Search for the cell housing the specified text and yield its [x, y] center coordinate. 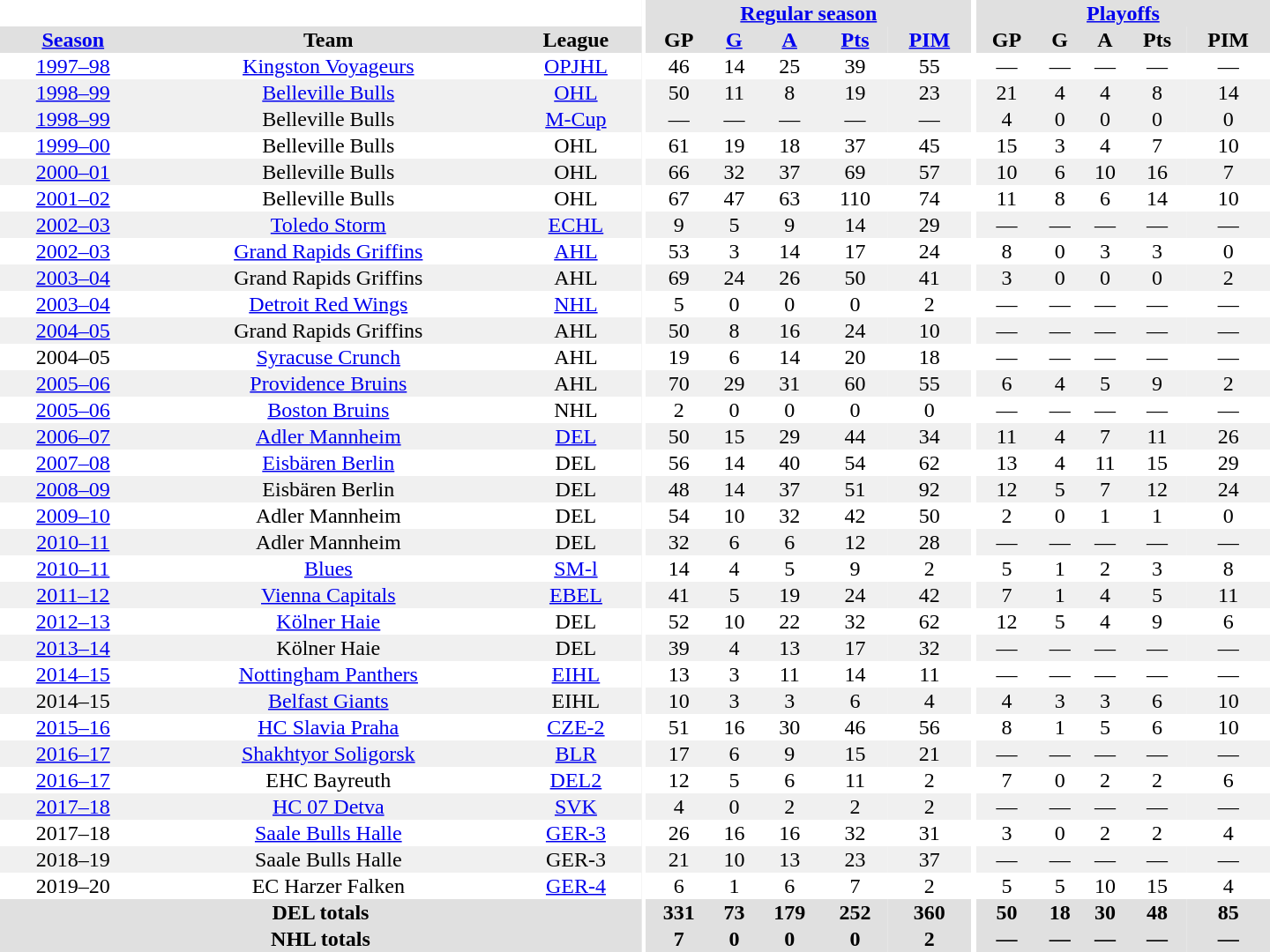
BLR [576, 754]
2012–13 [73, 621]
331 [679, 912]
Regular season [810, 13]
CZE-2 [576, 727]
Toledo Storm [328, 225]
44 [855, 436]
61 [679, 145]
28 [930, 542]
1997–98 [73, 66]
HC Slavia Praha [328, 727]
2018–19 [73, 859]
74 [930, 198]
Providence Bruins [328, 383]
Shakhtyor Soligorsk [328, 754]
360 [930, 912]
DEL totals [321, 912]
League [576, 40]
34 [930, 436]
NHL totals [321, 939]
47 [734, 198]
Belfast Giants [328, 701]
Detroit Red Wings [328, 304]
Playoffs [1124, 13]
20 [855, 357]
45 [930, 145]
GER-4 [576, 886]
70 [679, 383]
2009–10 [73, 516]
2007–08 [73, 463]
EHC Bayreuth [328, 780]
HC 07 Detva [328, 807]
Season [73, 40]
Boston Bruins [328, 410]
60 [855, 383]
63 [789, 198]
66 [679, 172]
2013–14 [73, 648]
85 [1228, 912]
25 [789, 66]
92 [930, 489]
EC Harzer Falken [328, 886]
2006–07 [73, 436]
DEL2 [576, 780]
53 [679, 251]
52 [679, 621]
252 [855, 912]
2015–16 [73, 727]
2019–20 [73, 886]
110 [855, 198]
SM-l [576, 569]
OPJHL [576, 66]
M-Cup [576, 119]
ECHL [576, 225]
Nottingham Panthers [328, 674]
2008–09 [73, 489]
40 [789, 463]
73 [734, 912]
22 [789, 621]
Vienna Capitals [328, 595]
SVK [576, 807]
1999–00 [73, 145]
Blues [328, 569]
67 [679, 198]
Team [328, 40]
EBEL [576, 595]
2001–02 [73, 198]
2011–12 [73, 595]
Kingston Voyageurs [328, 66]
57 [930, 172]
Syracuse Crunch [328, 357]
179 [789, 912]
2000–01 [73, 172]
